Identify which cell holds the provided text, then report its [X, Y] central coordinate. 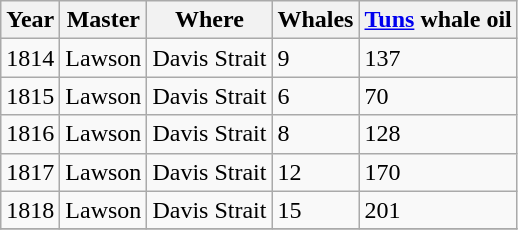
Whales [316, 20]
15 [316, 210]
Tuns whale oil [438, 20]
137 [438, 58]
1815 [30, 96]
8 [316, 134]
70 [438, 96]
9 [316, 58]
Master [104, 20]
6 [316, 96]
170 [438, 172]
201 [438, 210]
Year [30, 20]
Where [210, 20]
1817 [30, 172]
12 [316, 172]
1818 [30, 210]
1814 [30, 58]
128 [438, 134]
1816 [30, 134]
